Search for the cell housing the specified text and yield its (X, Y) center coordinate. 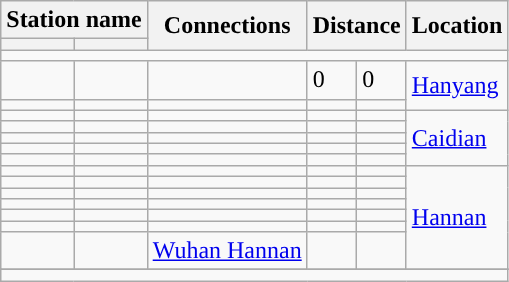
Hannan (457, 217)
Location (457, 26)
Connections (227, 26)
Station name (74, 20)
Distance (356, 26)
Hanyang (457, 86)
Caidian (457, 138)
Wuhan Hannan (227, 251)
